Identify which cell holds the provided text, then report its [x, y] central coordinate. 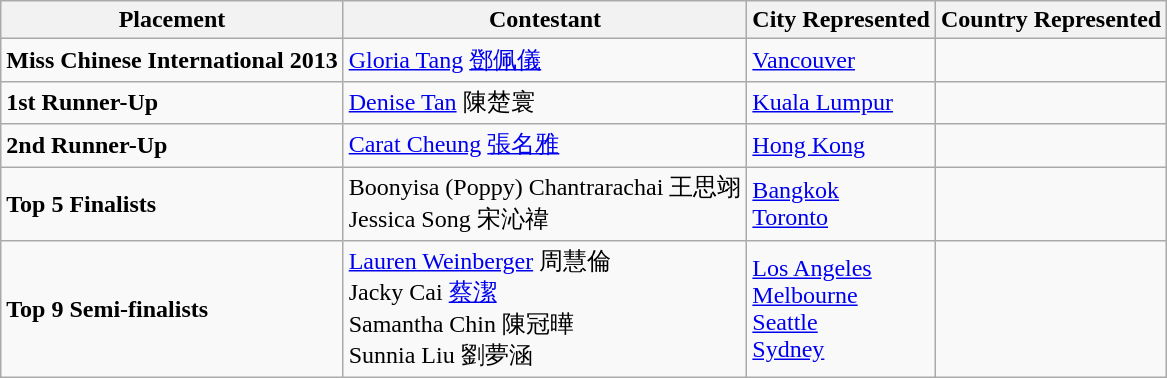
Contestant [545, 20]
2nd Runner-Up [172, 146]
Los AngelesMelbourne Seattle Sydney [842, 310]
Top 9 Semi-finalists [172, 310]
Hong Kong [842, 146]
Denise Tan 陳楚寰 [545, 102]
Kuala Lumpur [842, 102]
Top 5 Finalists [172, 203]
Placement [172, 20]
Country Represented [1050, 20]
City Represented [842, 20]
Vancouver [842, 60]
BangkokToronto [842, 203]
Gloria Tang 鄧佩儀 [545, 60]
Lauren Weinberger 周慧倫Jacky Cai 蔡潔 Samantha Chin 陳冠曄Sunnia Liu 劉夢涵 [545, 310]
Boonyisa (Poppy) Chantrarachai 王思翊Jessica Song 宋沁禕 [545, 203]
Carat Cheung 張名雅 [545, 146]
Miss Chinese International 2013 [172, 60]
1st Runner-Up [172, 102]
